Return the (X, Y) coordinate for the center point of the cell that contains the specified text.  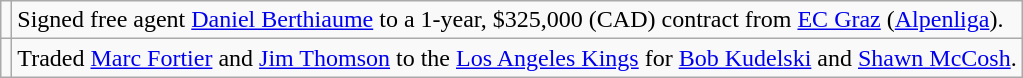
Traded Marc Fortier and Jim Thomson to the Los Angeles Kings for Bob Kudelski and Shawn McCosh. (517, 58)
Signed free agent Daniel Berthiaume to a 1-year, $325,000 (CAD) contract from EC Graz (Alpenliga). (517, 20)
